For the text-containing cell, return its midpoint in [x, y] coordinate format. 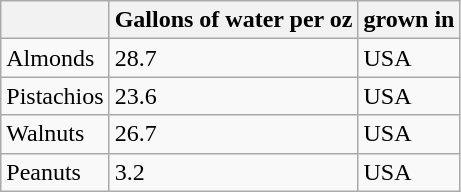
28.7 [234, 58]
Almonds [55, 58]
grown in [409, 20]
Peanuts [55, 172]
26.7 [234, 134]
Walnuts [55, 134]
Gallons of water per oz [234, 20]
Pistachios [55, 96]
3.2 [234, 172]
23.6 [234, 96]
